Scan for the cell matching the given text and deliver its [x, y] coordinate at center. 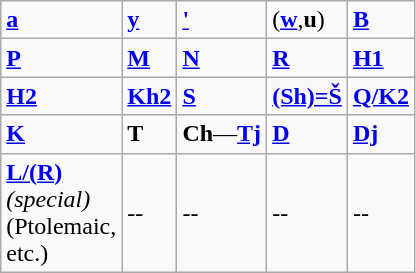
T [150, 134]
y [150, 20]
K [62, 134]
a [62, 20]
M [150, 58]
B [380, 20]
Dj [380, 134]
(Sh)=Š [308, 96]
(w,u) [308, 20]
H1 [380, 58]
R [308, 58]
Ch—Tj [222, 134]
P [62, 58]
H2 [62, 96]
S [222, 96]
' [222, 20]
Kh2 [150, 96]
D [308, 134]
N [222, 58]
L/(R)(special)(Ptolemaic, etc.) [62, 212]
Q/K2 [380, 96]
